Capture the cell that displays the provided text and extract its (X, Y) central coordinate. 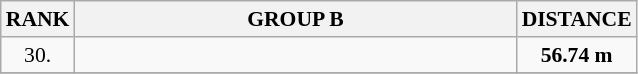
30. (38, 55)
RANK (38, 19)
56.74 m (577, 55)
DISTANCE (577, 19)
GROUP B (295, 19)
